Detect which cell encompasses the target text, then output its [X, Y] center coordinate. 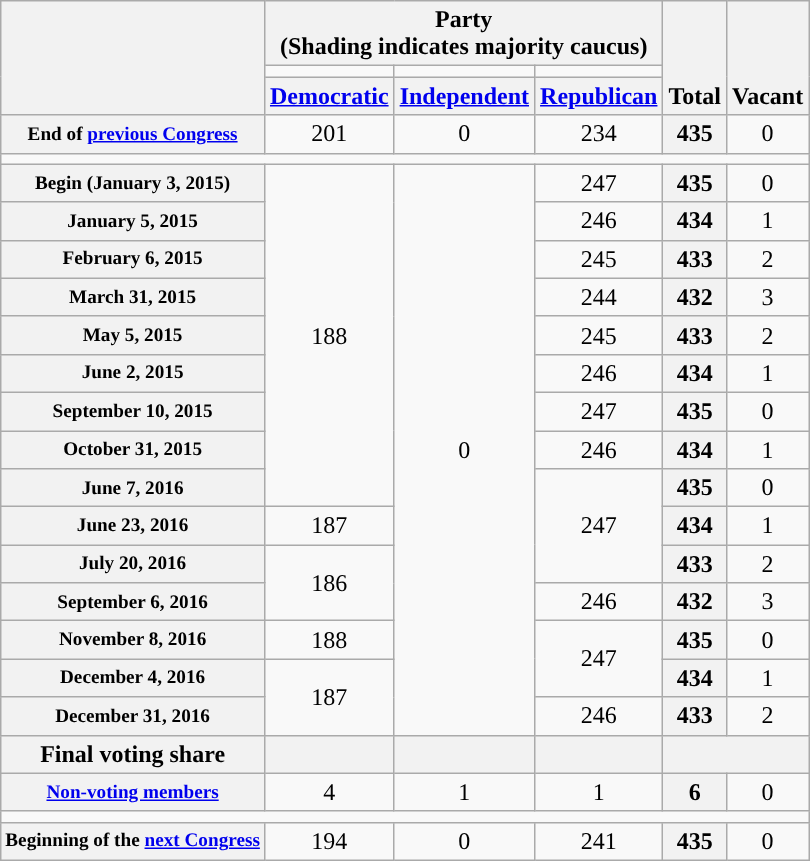
Total [695, 58]
194 [329, 841]
December 31, 2016 [133, 716]
234 [599, 134]
Vacant [768, 58]
June 2, 2015 [133, 373]
September 6, 2016 [133, 602]
Beginning of the next Congress [133, 841]
February 6, 2015 [133, 259]
Republican [599, 96]
November 8, 2016 [133, 640]
September 10, 2015 [133, 411]
Party (Shading indicates majority caucus) [464, 34]
October 31, 2015 [133, 449]
6 [695, 792]
July 20, 2016 [133, 564]
Independent [464, 96]
January 5, 2015 [133, 221]
March 31, 2015 [133, 297]
186 [329, 583]
End of previous Congress [133, 134]
June 23, 2016 [133, 526]
June 7, 2016 [133, 488]
241 [599, 841]
May 5, 2015 [133, 335]
244 [599, 297]
4 [329, 792]
Begin (January 3, 2015) [133, 183]
Democratic [329, 96]
December 4, 2016 [133, 678]
Final voting share [133, 754]
Non-voting members [133, 792]
201 [329, 134]
